Capture the cell that displays the provided text and extract its [x, y] central coordinate. 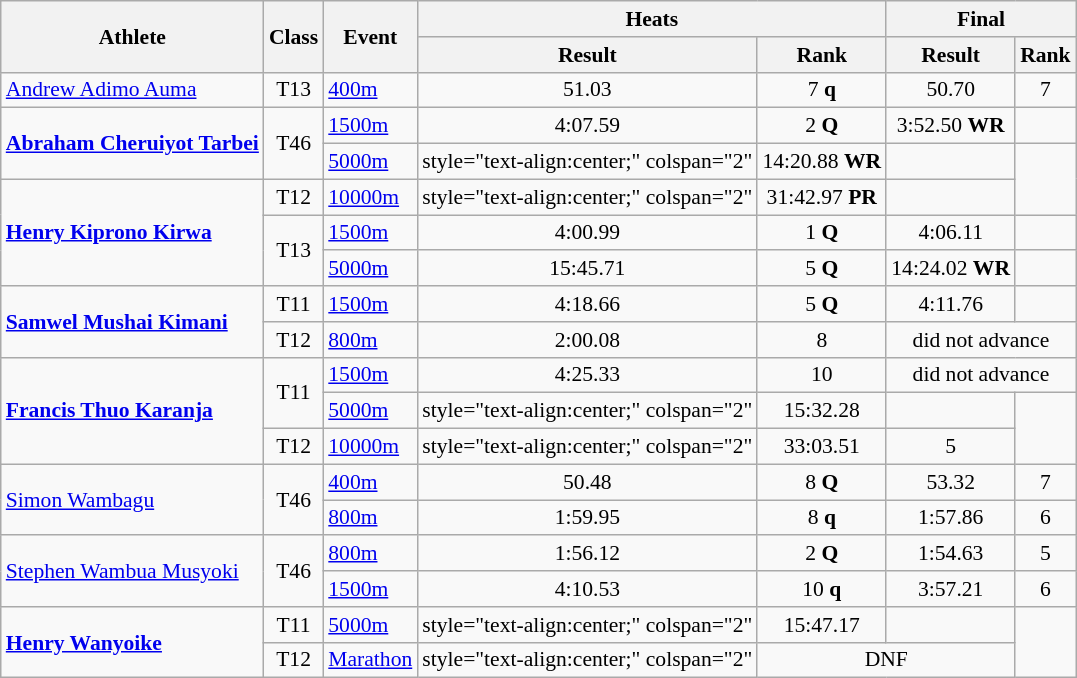
8 [822, 340]
DNF [886, 660]
Final [980, 19]
Athlete [132, 36]
4:00.99 [587, 233]
8 Q [822, 482]
1 Q [822, 233]
4:10.53 [587, 589]
4:07.59 [587, 126]
Samwel Mushai Kimani [132, 322]
1:56.12 [587, 554]
15:47.17 [822, 625]
31:42.97 PR [822, 197]
Abraham Cheruiyot Tarbei [132, 144]
14:24.02 WR [950, 269]
50.70 [950, 90]
Francis Thuo Karanja [132, 410]
33:03.51 [822, 447]
2:00.08 [587, 340]
Henry Wanyoike [132, 642]
4:25.33 [587, 375]
3:52.50 WR [950, 126]
53.32 [950, 482]
8 q [822, 518]
4:18.66 [587, 304]
51.03 [587, 90]
Marathon [370, 660]
1:57.86 [950, 518]
15:45.71 [587, 269]
7 q [822, 90]
3:57.21 [950, 589]
Stephen Wambua Musyoki [132, 572]
1:59.95 [587, 518]
Henry Kiprono Kirwa [132, 232]
10 [822, 375]
Class [294, 36]
1:54.63 [950, 554]
4:06.11 [950, 233]
Andrew Adimo Auma [132, 90]
Simon Wambagu [132, 500]
14:20.88 WR [822, 162]
Heats [652, 19]
Event [370, 36]
10 q [822, 589]
50.48 [587, 482]
4:11.76 [950, 304]
15:32.28 [822, 411]
